Return [X, Y] of the center of cell containing provided text 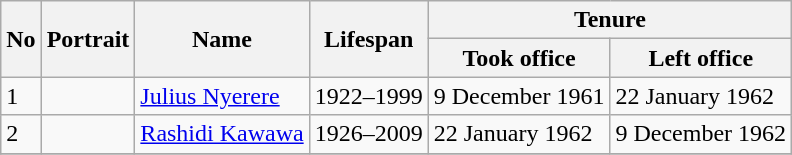
Portrait [88, 39]
9 December 1961 [519, 96]
2 [21, 134]
1926–2009 [368, 134]
Left office [701, 58]
Rashidi Kawawa [222, 134]
Lifespan [368, 39]
9 December 1962 [701, 134]
1922–1999 [368, 96]
Took office [519, 58]
Name [222, 39]
1 [21, 96]
Julius Nyerere [222, 96]
No [21, 39]
Tenure [610, 20]
